Extract the (x, y) coordinate from the center of the cell holding the provided text.  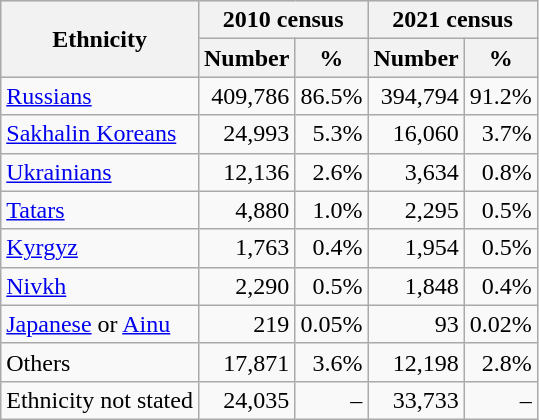
17,871 (246, 362)
2.6% (332, 172)
Ukrainians (100, 172)
12,198 (416, 362)
Nivkh (100, 286)
3.7% (500, 134)
1,954 (416, 248)
1.0% (332, 210)
Kyrgyz (100, 248)
2010 census (282, 20)
24,035 (246, 400)
86.5% (332, 96)
33,733 (416, 400)
2021 census (452, 20)
0.02% (500, 324)
219 (246, 324)
2.8% (500, 362)
Ethnicity not stated (100, 400)
93 (416, 324)
2,295 (416, 210)
Others (100, 362)
0.8% (500, 172)
Russians (100, 96)
5.3% (332, 134)
3,634 (416, 172)
1,848 (416, 286)
0.05% (332, 324)
3.6% (332, 362)
91.2% (500, 96)
24,993 (246, 134)
12,136 (246, 172)
409,786 (246, 96)
Sakhalin Koreans (100, 134)
4,880 (246, 210)
16,060 (416, 134)
Tatars (100, 210)
394,794 (416, 96)
2,290 (246, 286)
Ethnicity (100, 39)
Japanese or Ainu (100, 324)
1,763 (246, 248)
